For the text-containing cell, return its midpoint in [X, Y] coordinate format. 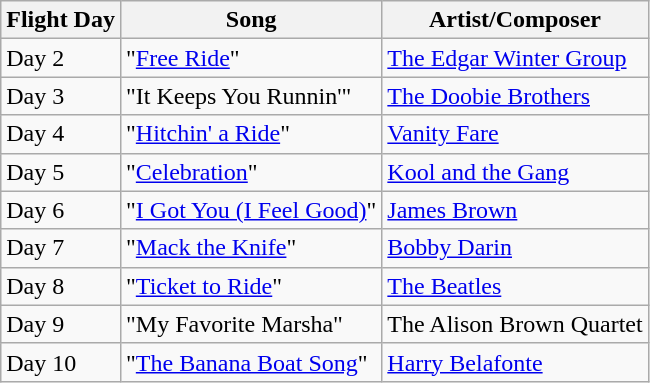
"The Banana Boat Song" [250, 362]
"Free Ride" [250, 58]
Vanity Fare [515, 134]
"Mack the Knife" [250, 248]
Day 10 [61, 362]
The Doobie Brothers [515, 96]
Day 2 [61, 58]
Day 3 [61, 96]
James Brown [515, 210]
"It Keeps You Runnin'" [250, 96]
Song [250, 20]
Day 5 [61, 172]
"Hitchin' a Ride" [250, 134]
Day 9 [61, 324]
Kool and the Gang [515, 172]
Bobby Darin [515, 248]
The Edgar Winter Group [515, 58]
Flight Day [61, 20]
Harry Belafonte [515, 362]
The Alison Brown Quartet [515, 324]
The Beatles [515, 286]
Day 8 [61, 286]
"Celebration" [250, 172]
"I Got You (I Feel Good)" [250, 210]
Day 7 [61, 248]
Artist/Composer [515, 20]
"My Favorite Marsha" [250, 324]
Day 6 [61, 210]
Day 4 [61, 134]
"Ticket to Ride" [250, 286]
